Detect which cell encompasses the target text, then output its [X, Y] center coordinate. 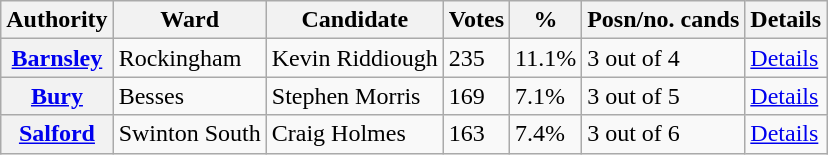
Craig Holmes [354, 134]
7.1% [546, 96]
Rockingham [190, 58]
Barnsley [57, 58]
% [546, 20]
Authority [57, 20]
3 out of 5 [664, 96]
Ward [190, 20]
235 [476, 58]
Stephen Morris [354, 96]
Besses [190, 96]
169 [476, 96]
7.4% [546, 134]
3 out of 6 [664, 134]
Salford [57, 134]
Kevin Riddiough [354, 58]
11.1% [546, 58]
Votes [476, 20]
Candidate [354, 20]
163 [476, 134]
3 out of 4 [664, 58]
Swinton South [190, 134]
Posn/no. cands [664, 20]
Bury [57, 96]
